Find where the given text appears and provide that cell's center as [x, y] coordinate. 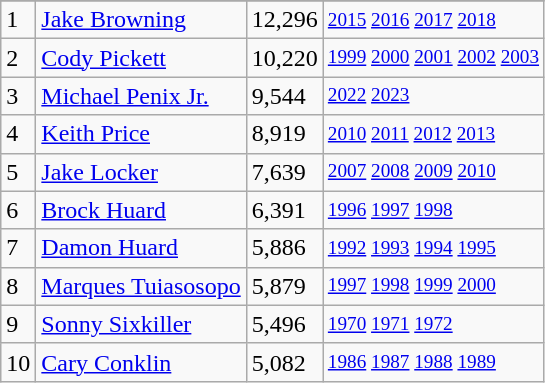
5 [18, 172]
Michael Penix Jr. [141, 96]
1999 2000 2001 2002 2003 [433, 58]
10,220 [284, 58]
Brock Huard [141, 210]
1986 1987 1988 1989 [433, 362]
6,391 [284, 210]
9 [18, 324]
6 [18, 210]
Marques Tuiasosopo [141, 286]
1 [18, 20]
7,639 [284, 172]
1992 1993 1994 1995 [433, 248]
2022 2023 [433, 96]
Jake Browning [141, 20]
5,496 [284, 324]
5,879 [284, 286]
3 [18, 96]
1997 1998 1999 2000 [433, 286]
8 [18, 286]
Jake Locker [141, 172]
2 [18, 58]
2010 2011 2012 2013 [433, 134]
2015 2016 2017 2018 [433, 20]
1996 1997 1998 [433, 210]
7 [18, 248]
Sonny Sixkiller [141, 324]
5,886 [284, 248]
Cody Pickett [141, 58]
Damon Huard [141, 248]
Keith Price [141, 134]
2007 2008 2009 2010 [433, 172]
9,544 [284, 96]
5,082 [284, 362]
12,296 [284, 20]
1970 1971 1972 [433, 324]
4 [18, 134]
8,919 [284, 134]
Cary Conklin [141, 362]
10 [18, 362]
